For the text-containing cell, return its midpoint in (x, y) coordinate format. 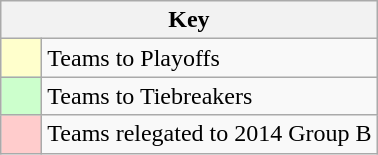
Teams relegated to 2014 Group B (210, 134)
Teams to Tiebreakers (210, 96)
Teams to Playoffs (210, 58)
Key (189, 20)
